Extract the [X, Y] coordinate from the center of the cell holding the provided text.  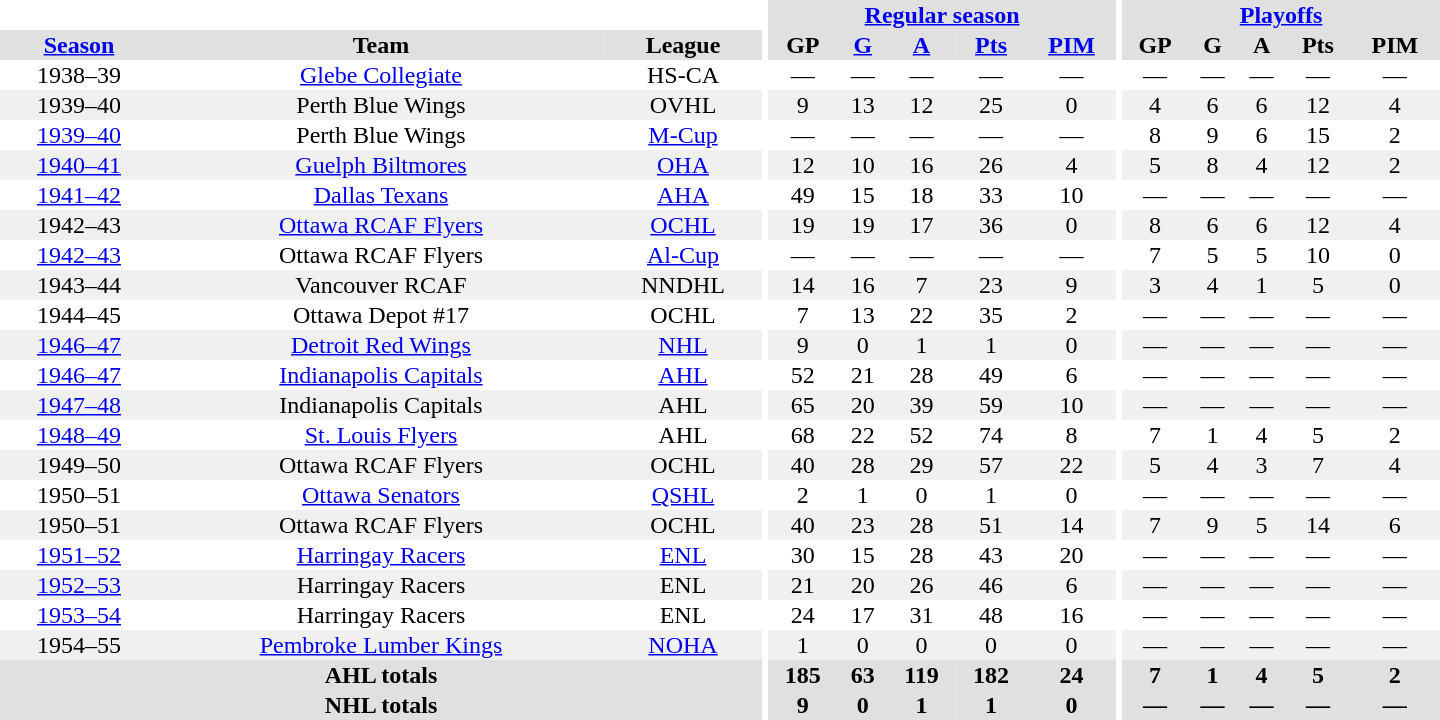
Vancouver RCAF [381, 285]
65 [802, 405]
Ottawa Depot #17 [381, 315]
Pembroke Lumber Kings [381, 645]
18 [921, 195]
League [683, 45]
Guelph Biltmores [381, 165]
Detroit Red Wings [381, 345]
39 [921, 405]
NOHA [683, 645]
30 [802, 555]
51 [992, 525]
1938–39 [79, 75]
1941–42 [79, 195]
1943–44 [79, 285]
Team [381, 45]
1951–52 [79, 555]
Al-Cup [683, 255]
1949–50 [79, 465]
AHA [683, 195]
43 [992, 555]
63 [862, 675]
185 [802, 675]
Ottawa Senators [381, 495]
OVHL [683, 105]
Regular season [942, 15]
1953–54 [79, 615]
35 [992, 315]
1944–45 [79, 315]
1954–55 [79, 645]
1948–49 [79, 435]
M-Cup [683, 135]
59 [992, 405]
182 [992, 675]
St. Louis Flyers [381, 435]
OHA [683, 165]
Dallas Texans [381, 195]
1952–53 [79, 585]
NHL totals [381, 705]
Glebe Collegiate [381, 75]
Playoffs [1281, 15]
25 [992, 105]
AHL totals [381, 675]
1947–48 [79, 405]
48 [992, 615]
QSHL [683, 495]
NHL [683, 345]
46 [992, 585]
1940–41 [79, 165]
33 [992, 195]
36 [992, 225]
74 [992, 435]
119 [921, 675]
NNDHL [683, 285]
68 [802, 435]
57 [992, 465]
31 [921, 615]
29 [921, 465]
HS-CA [683, 75]
Season [79, 45]
